Capture the cell that displays the provided text and extract its [X, Y] central coordinate. 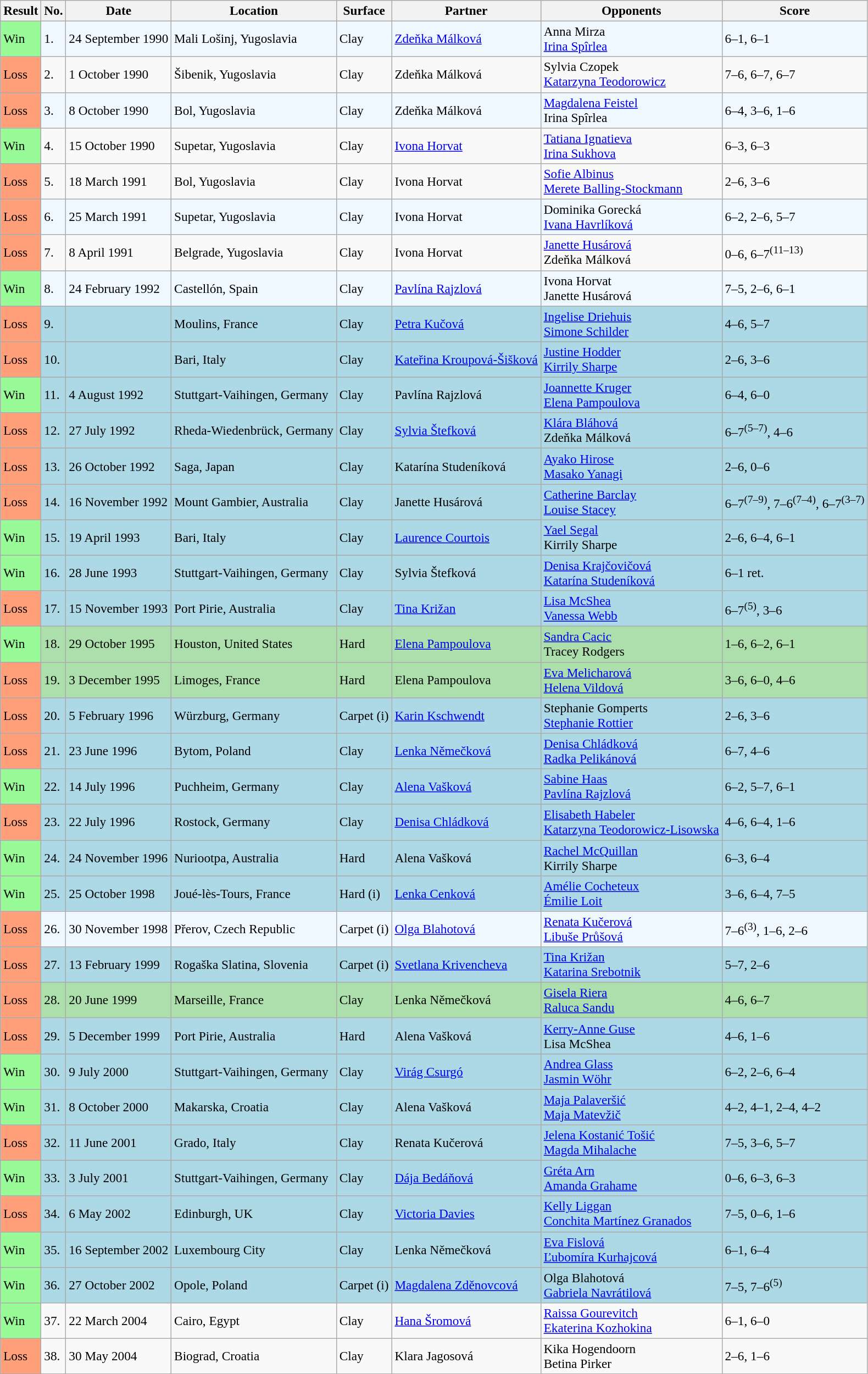
Katarína Studeníková [466, 466]
Tina Križan [466, 609]
15 October 1990 [119, 145]
1 October 1990 [119, 75]
Dominika Gorecká Ivana Havrlíková [631, 217]
3 December 1995 [119, 679]
30 November 1998 [119, 929]
25 October 1998 [119, 894]
6–3, 6–4 [794, 857]
1. [54, 38]
0–6, 6–7(11–13) [794, 253]
Eva Fislová Ľubomíra Kurhajcová [631, 1250]
6–7(5), 3–6 [794, 609]
7–5, 3–6, 5–7 [794, 1142]
Bytom, Poland [254, 751]
19 April 1993 [119, 538]
Olga Blahotová [466, 929]
Maja Palaveršić Maja Matevžič [631, 1107]
5 December 1999 [119, 1035]
5 February 1996 [119, 716]
24 September 1990 [119, 38]
Magdalena Zděnovcová [466, 1285]
4. [54, 145]
28 June 1993 [119, 573]
Hard (i) [364, 894]
Catherine Barclay Louise Stacey [631, 501]
6–2, 2–6, 5–7 [794, 217]
6. [54, 217]
6–1, 6–0 [794, 1320]
Saga, Japan [254, 466]
Opponents [631, 10]
14. [54, 501]
24 February 1992 [119, 288]
8 October 2000 [119, 1107]
4 August 1992 [119, 395]
Belgrade, Yugoslavia [254, 253]
Petra Kučová [466, 323]
Klára Bláhová Zdeňka Málková [631, 431]
2–6, 6–4, 6–1 [794, 538]
11. [54, 395]
20 June 1999 [119, 1000]
13. [54, 466]
15. [54, 538]
Ayako Hirose Masako Yanagi [631, 466]
Yael Segal Kirrily Sharpe [631, 538]
9 July 2000 [119, 1072]
3–6, 6–0, 4–6 [794, 679]
6–7, 4–6 [794, 751]
7–5, 7–6(5) [794, 1285]
15 November 1993 [119, 609]
6 May 2002 [119, 1214]
35. [54, 1250]
Castellón, Spain [254, 288]
Nuriootpa, Australia [254, 857]
Ivona Horvat Janette Husárová [631, 288]
Lenka Cenková [466, 894]
Tina Križan Katarina Srebotnik [631, 964]
Rostock, Germany [254, 822]
22 July 1996 [119, 822]
23 June 1996 [119, 751]
27 October 2002 [119, 1285]
Justine Hodder Kirrily Sharpe [631, 359]
Kerry-Anne Guse Lisa McShea [631, 1035]
4–6, 5–7 [794, 323]
Rogaška Slatina, Slovenia [254, 964]
6–7(7–9), 7–6(7–4), 6–7(3–7) [794, 501]
7–6, 6–7, 6–7 [794, 75]
Gisela Riera Raluca Sandu [631, 1000]
Renata Kučerová [466, 1142]
20. [54, 716]
5–7, 2–6 [794, 964]
32. [54, 1142]
26. [54, 929]
24 November 1996 [119, 857]
Luxembourg City [254, 1250]
Dája Bedáňová [466, 1178]
Rheda-Wiedenbrück, Germany [254, 431]
Moulins, France [254, 323]
19. [54, 679]
6–1, 6–4 [794, 1250]
25 March 1991 [119, 217]
7–6(3), 1–6, 2–6 [794, 929]
Result [21, 10]
Ingelise Driehuis Simone Schilder [631, 323]
Raissa Gourevitch Ekaterina Kozhokina [631, 1320]
10. [54, 359]
5. [54, 181]
No. [54, 10]
Sandra Cacic Tracey Rodgers [631, 644]
27 July 1992 [119, 431]
33. [54, 1178]
4–2, 4–1, 2–4, 4–2 [794, 1107]
Anna Mirza Irina Spîrlea [631, 38]
Score [794, 10]
17. [54, 609]
1–6, 6–2, 6–1 [794, 644]
Denisa Chládková [466, 822]
16 November 1992 [119, 501]
2. [54, 75]
Limoges, France [254, 679]
11 June 2001 [119, 1142]
Partner [466, 10]
22. [54, 786]
2–6, 0–6 [794, 466]
Šibenik, Yugoslavia [254, 75]
27. [54, 964]
6–2, 2–6, 6–4 [794, 1072]
Svetlana Krivencheva [466, 964]
Makarska, Croatia [254, 1107]
3. [54, 110]
Stephanie Gomperts Stephanie Rottier [631, 716]
Grado, Italy [254, 1142]
12. [54, 431]
Sofie Albinus Merete Balling-Stockmann [631, 181]
Eva Melicharová Helena Vildová [631, 679]
13 February 1999 [119, 964]
6–4, 6–0 [794, 395]
Location [254, 10]
7. [54, 253]
30 May 2004 [119, 1356]
29. [54, 1035]
Klara Jagosová [466, 1356]
31. [54, 1107]
29 October 1995 [119, 644]
16. [54, 573]
2–6, 1–6 [794, 1356]
Mount Gambier, Australia [254, 501]
24. [54, 857]
Elisabeth Habeler Katarzyna Teodorowicz-Lisowska [631, 822]
34. [54, 1214]
28. [54, 1000]
18. [54, 644]
Sabine Haas Pavlína Rajzlová [631, 786]
8. [54, 288]
Hana Šromová [466, 1320]
Kelly Liggan Conchita Martínez Granados [631, 1214]
25. [54, 894]
Andrea Glass Jasmin Wöhr [631, 1072]
Olga Blahotová Gabriela Navrátilová [631, 1285]
Houston, United States [254, 644]
Gréta Arn Amanda Grahame [631, 1178]
Biograd, Croatia [254, 1356]
Přerov, Czech Republic [254, 929]
Denisa Krajčovičová Katarína Studeníková [631, 573]
Victoria Davies [466, 1214]
Date [119, 10]
Joannette Kruger Elena Pampoulova [631, 395]
Edinburgh, UK [254, 1214]
Cairo, Egypt [254, 1320]
Opole, Poland [254, 1285]
Mali Lošinj, Yugoslavia [254, 38]
22 March 2004 [119, 1320]
Rachel McQuillan Kirrily Sharpe [631, 857]
8 October 1990 [119, 110]
7–5, 2–6, 6–1 [794, 288]
7–5, 0–6, 1–6 [794, 1214]
Joué-lès-Tours, France [254, 894]
6–3, 6–3 [794, 145]
Sylvia Czopek Katarzyna Teodorowicz [631, 75]
18 March 1991 [119, 181]
23. [54, 822]
Janette Husárová Zdeňka Málková [631, 253]
Magdalena Feistel Irina Spîrlea [631, 110]
6–2, 5–7, 6–1 [794, 786]
Amélie Cocheteux Émilie Loit [631, 894]
6–1, 6–1 [794, 38]
Jelena Kostanić Tošić Magda Mihalache [631, 1142]
6–4, 3–6, 1–6 [794, 110]
9. [54, 323]
26 October 1992 [119, 466]
21. [54, 751]
4–6, 1–6 [794, 1035]
6–7(5–7), 4–6 [794, 431]
36. [54, 1285]
30. [54, 1072]
Karin Kschwendt [466, 716]
Virág Csurgó [466, 1072]
Renata Kučerová Libuše Průšová [631, 929]
Laurence Courtois [466, 538]
6–1 ret. [794, 573]
8 April 1991 [119, 253]
Surface [364, 10]
3 July 2001 [119, 1178]
14 July 1996 [119, 786]
0–6, 6–3, 6–3 [794, 1178]
37. [54, 1320]
Würzburg, Germany [254, 716]
4–6, 6–4, 1–6 [794, 822]
Kateřina Kroupová-Šišková [466, 359]
Janette Husárová [466, 501]
Kika Hogendoorn Betina Pirker [631, 1356]
38. [54, 1356]
Marseille, France [254, 1000]
3–6, 6–4, 7–5 [794, 894]
4–6, 6–7 [794, 1000]
16 September 2002 [119, 1250]
Denisa Chládková Radka Pelikánová [631, 751]
Lisa McShea Vanessa Webb [631, 609]
Puchheim, Germany [254, 786]
Tatiana Ignatieva Irina Sukhova [631, 145]
